Extract the (X, Y) coordinate from the center of the cell holding the provided text.  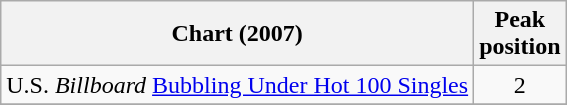
Chart (2007) (238, 34)
U.S. Billboard Bubbling Under Hot 100 Singles (238, 85)
Peakposition (520, 34)
2 (520, 85)
